Capture the cell that displays the provided text and extract its [x, y] central coordinate. 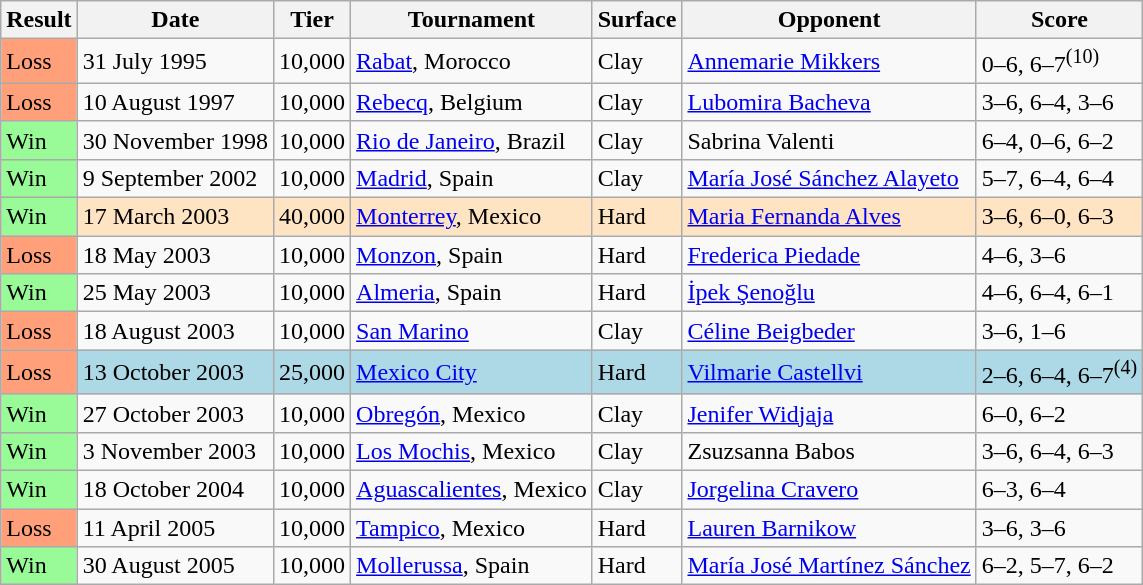
3–6, 1–6 [1059, 331]
6–4, 0–6, 6–2 [1059, 140]
6–0, 6–2 [1059, 413]
Madrid, Spain [472, 178]
Zsuzsanna Babos [829, 451]
Frederica Piedade [829, 255]
Tier [312, 20]
Opponent [829, 20]
Date [175, 20]
2–6, 6–4, 6–7(4) [1059, 372]
31 July 1995 [175, 62]
0–6, 6–7(10) [1059, 62]
Jenifer Widjaja [829, 413]
Mollerussa, Spain [472, 566]
Almeria, Spain [472, 293]
Tampico, Mexico [472, 528]
6–3, 6–4 [1059, 489]
18 October 2004 [175, 489]
25,000 [312, 372]
30 August 2005 [175, 566]
María José Sánchez Alayeto [829, 178]
Rabat, Morocco [472, 62]
18 August 2003 [175, 331]
3–6, 6–4, 3–6 [1059, 102]
3 November 2003 [175, 451]
Obregón, Mexico [472, 413]
Mexico City [472, 372]
San Marino [472, 331]
Score [1059, 20]
3–6, 6–0, 6–3 [1059, 217]
Lubomira Bacheva [829, 102]
9 September 2002 [175, 178]
Aguascalientes, Mexico [472, 489]
Monzon, Spain [472, 255]
13 October 2003 [175, 372]
27 October 2003 [175, 413]
Surface [637, 20]
40,000 [312, 217]
Tournament [472, 20]
Los Mochis, Mexico [472, 451]
11 April 2005 [175, 528]
Annemarie Mikkers [829, 62]
Maria Fernanda Alves [829, 217]
María José Martínez Sánchez [829, 566]
Vilmarie Castellvi [829, 372]
Jorgelina Cravero [829, 489]
10 August 1997 [175, 102]
Result [39, 20]
3–6, 6–4, 6–3 [1059, 451]
17 March 2003 [175, 217]
Céline Beigbeder [829, 331]
4–6, 3–6 [1059, 255]
Monterrey, Mexico [472, 217]
Lauren Barnikow [829, 528]
4–6, 6–4, 6–1 [1059, 293]
Rebecq, Belgium [472, 102]
3–6, 3–6 [1059, 528]
İpek Şenoğlu [829, 293]
5–7, 6–4, 6–4 [1059, 178]
Sabrina Valenti [829, 140]
18 May 2003 [175, 255]
Rio de Janeiro, Brazil [472, 140]
30 November 1998 [175, 140]
25 May 2003 [175, 293]
6–2, 5–7, 6–2 [1059, 566]
